Search for the cell housing the specified text and yield its (X, Y) center coordinate. 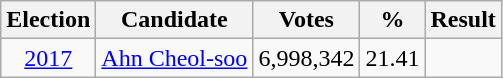
Election (48, 20)
21.41 (392, 58)
2017 (48, 58)
Votes (306, 20)
Ahn Cheol-soo (174, 58)
Candidate (174, 20)
6,998,342 (306, 58)
Result (463, 20)
% (392, 20)
